Capture the cell that displays the provided text and extract its [x, y] central coordinate. 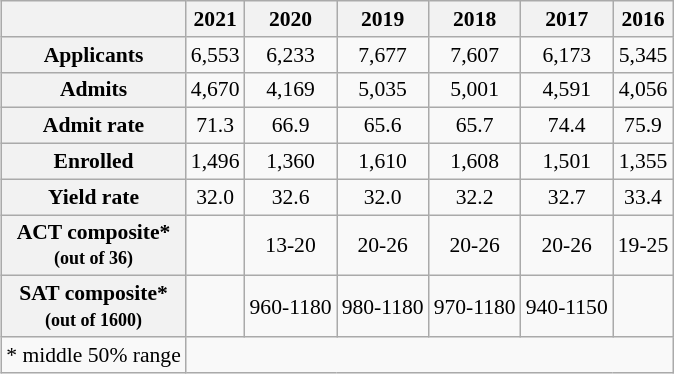
65.7 [475, 126]
7,677 [383, 54]
Admits [94, 90]
960-1180 [291, 306]
2019 [383, 19]
970-1180 [475, 306]
7,607 [475, 54]
940-1150 [567, 306]
32.6 [291, 197]
32.2 [475, 197]
1,355 [643, 161]
5,345 [643, 54]
13-20 [291, 244]
75.9 [643, 126]
2021 [216, 19]
4,056 [643, 90]
19-25 [643, 244]
4,591 [567, 90]
2017 [567, 19]
2016 [643, 19]
1,608 [475, 161]
980-1180 [383, 306]
2020 [291, 19]
32.7 [567, 197]
5,035 [383, 90]
6,233 [291, 54]
74.4 [567, 126]
1,501 [567, 161]
1,360 [291, 161]
* middle 50% range [94, 355]
6,173 [567, 54]
71.3 [216, 126]
SAT composite*(out of 1600) [94, 306]
ACT composite*(out of 36) [94, 244]
66.9 [291, 126]
65.6 [383, 126]
2018 [475, 19]
Admit rate [94, 126]
6,553 [216, 54]
4,169 [291, 90]
Yield rate [94, 197]
4,670 [216, 90]
Applicants [94, 54]
33.4 [643, 197]
5,001 [475, 90]
Enrolled [94, 161]
1,496 [216, 161]
1,610 [383, 161]
